Output the [X, Y] coordinate of the center of the cell containing the given text.  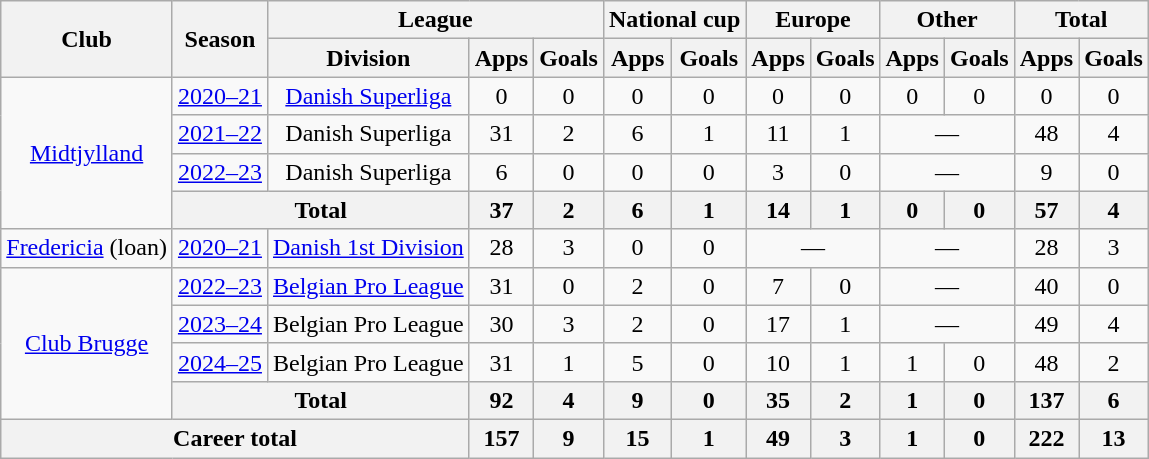
137 [1046, 400]
Division [368, 58]
Other [947, 20]
Midtjylland [87, 153]
11 [778, 134]
National cup [674, 20]
7 [778, 286]
Career total [235, 438]
Danish 1st Division [368, 248]
15 [637, 438]
222 [1046, 438]
2023–24 [220, 324]
13 [1114, 438]
14 [778, 210]
157 [501, 438]
37 [501, 210]
Fredericia (loan) [87, 248]
Club Brugge [87, 343]
5 [637, 362]
40 [1046, 286]
Season [220, 39]
17 [778, 324]
30 [501, 324]
10 [778, 362]
35 [778, 400]
Club [87, 39]
2024–25 [220, 362]
92 [501, 400]
57 [1046, 210]
Europe [813, 20]
2021–22 [220, 134]
League [435, 20]
